Return the [x, y] coordinate for the center point of the cell that contains the specified text.  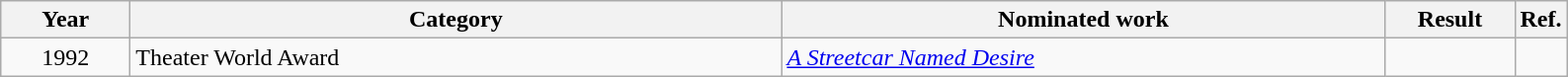
Theater World Award [456, 57]
Result [1450, 20]
A Streetcar Named Desire [1083, 57]
Nominated work [1083, 20]
1992 [65, 57]
Category [456, 20]
Ref. [1541, 20]
Year [65, 20]
